Return [x, y] of the center of cell containing provided text 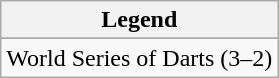
World Series of Darts (3–2) [140, 58]
Legend [140, 20]
